Extract the (x, y) coordinate from the center of the cell holding the provided text.  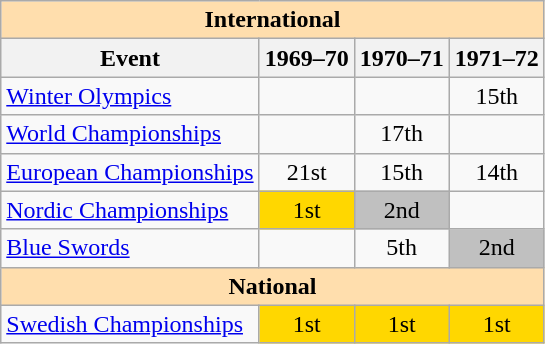
Event (130, 58)
World Championships (130, 134)
Nordic Championships (130, 210)
21st (306, 172)
1971–72 (496, 58)
1969–70 (306, 58)
Winter Olympics (130, 96)
5th (402, 248)
Swedish Championships (130, 324)
International (273, 20)
European Championships (130, 172)
17th (402, 134)
Blue Swords (130, 248)
1970–71 (402, 58)
National (273, 286)
14th (496, 172)
